Find where the given text appears and provide that cell's center as (X, Y) coordinate. 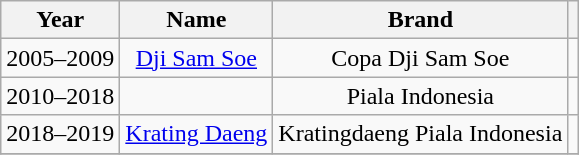
Piala Indonesia (420, 96)
Krating Daeng (196, 134)
Dji Sam Soe (196, 58)
2005–2009 (60, 58)
Year (60, 20)
Kratingdaeng Piala Indonesia (420, 134)
2018–2019 (60, 134)
Name (196, 20)
Copa Dji Sam Soe (420, 58)
2010–2018 (60, 96)
Brand (420, 20)
